Identify which cell holds the provided text, then report its [x, y] central coordinate. 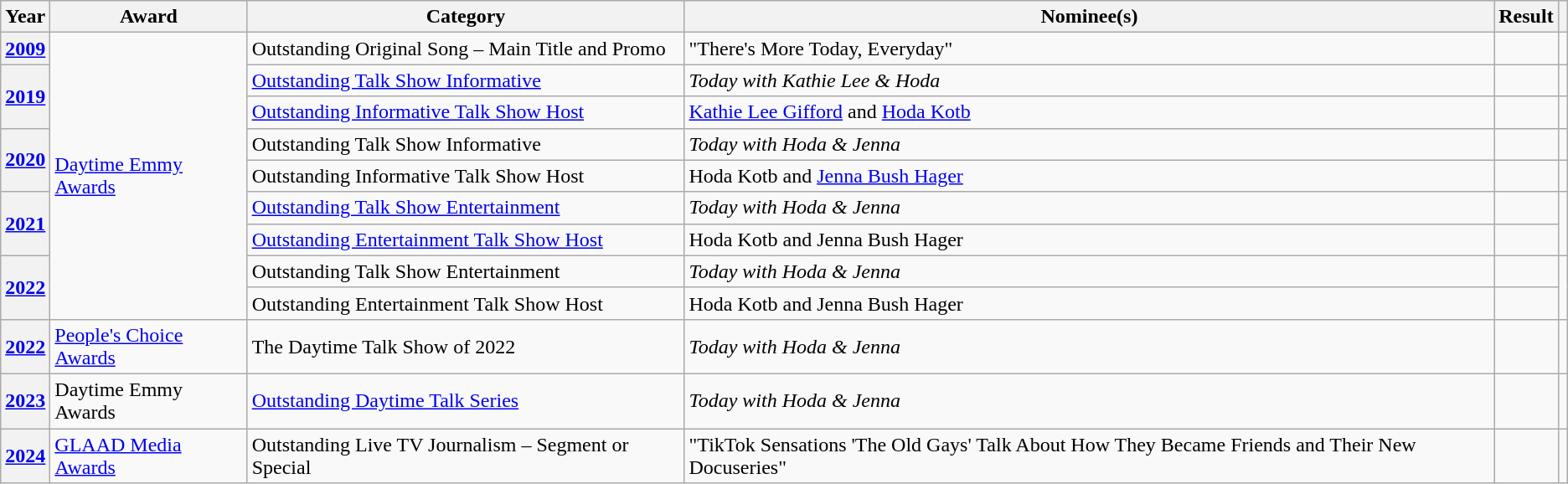
Kathie Lee Gifford and Hoda Kotb [1089, 112]
2023 [25, 400]
2009 [25, 49]
2024 [25, 456]
Nominee(s) [1089, 17]
Today with Kathie Lee & Hoda [1089, 80]
Category [466, 17]
Result [1526, 17]
GLAAD Media Awards [149, 456]
"TikTok Sensations 'The Old Gays' Talk About How They Became Friends and Their New Docuseries" [1089, 456]
Award [149, 17]
Outstanding Live TV Journalism – Segment or Special [466, 456]
"There's More Today, Everyday" [1089, 49]
2019 [25, 96]
Year [25, 17]
Outstanding Original Song – Main Title and Promo [466, 49]
2021 [25, 224]
2020 [25, 160]
The Daytime Talk Show of 2022 [466, 347]
Outstanding Daytime Talk Series [466, 400]
People's Choice Awards [149, 347]
